Determine the [x, y] coordinate at the center of the cell enclosing the given text.  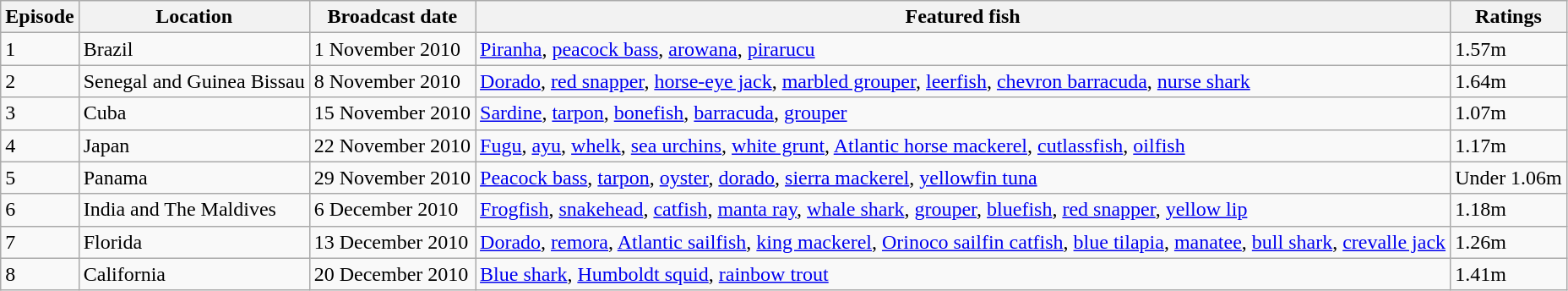
Brazil [194, 49]
Dorado, red snapper, horse-eye jack, marbled grouper, leerfish, chevron barracuda, nurse shark [963, 81]
Senegal and Guinea Bissau [194, 81]
20 December 2010 [392, 274]
1 [40, 49]
Ratings [1509, 17]
California [194, 274]
Location [194, 17]
5 [40, 178]
1.41m [1509, 274]
1.07m [1509, 113]
Broadcast date [392, 17]
Peacock bass, tarpon, oyster, dorado, sierra mackerel, yellowfin tuna [963, 178]
Florida [194, 242]
Sardine, tarpon, bonefish, barracuda, grouper [963, 113]
1.64m [1509, 81]
2 [40, 81]
8 [40, 274]
6 December 2010 [392, 210]
Frogfish, snakehead, catfish, manta ray, whale shark, grouper, bluefish, red snapper, yellow lip [963, 210]
Episode [40, 17]
22 November 2010 [392, 145]
7 [40, 242]
1.57m [1509, 49]
Featured fish [963, 17]
8 November 2010 [392, 81]
1.17m [1509, 145]
Dorado, remora, Atlantic sailfish, king mackerel, Orinoco sailfin catfish, blue tilapia, manatee, bull shark, crevalle jack [963, 242]
India and The Maldives [194, 210]
1.26m [1509, 242]
1.18m [1509, 210]
Panama [194, 178]
6 [40, 210]
Japan [194, 145]
13 December 2010 [392, 242]
3 [40, 113]
4 [40, 145]
Cuba [194, 113]
Under 1.06m [1509, 178]
1 November 2010 [392, 49]
Fugu, ayu, whelk, sea urchins, white grunt, Atlantic horse mackerel, cutlassfish, oilfish [963, 145]
29 November 2010 [392, 178]
15 November 2010 [392, 113]
Piranha, peacock bass, arowana, pirarucu [963, 49]
Blue shark, Humboldt squid, rainbow trout [963, 274]
